Identify which cell holds the provided text, then report its [x, y] central coordinate. 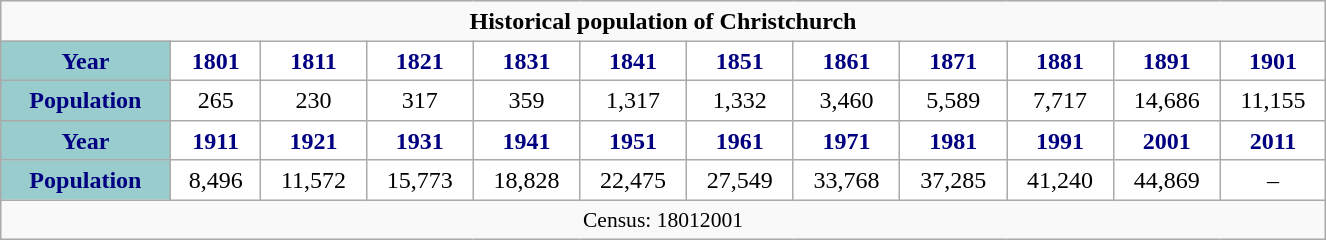
1801 [216, 61]
1,332 [740, 100]
44,869 [1166, 180]
1911 [216, 140]
18,828 [526, 180]
8,496 [216, 180]
1821 [420, 61]
1971 [846, 140]
359 [526, 100]
1831 [526, 61]
1981 [954, 140]
Historical population of Christchurch [663, 21]
Census: 18012001 [663, 220]
3,460 [846, 100]
1861 [846, 61]
11,155 [1273, 100]
11,572 [314, 180]
265 [216, 100]
41,240 [1060, 180]
1871 [954, 61]
2011 [1273, 140]
37,285 [954, 180]
1931 [420, 140]
5,589 [954, 100]
14,686 [1166, 100]
1901 [1273, 61]
2001 [1166, 140]
1,317 [634, 100]
1991 [1060, 140]
1881 [1060, 61]
27,549 [740, 180]
15,773 [420, 180]
1841 [634, 61]
7,717 [1060, 100]
317 [420, 100]
1921 [314, 140]
33,768 [846, 180]
– [1273, 180]
230 [314, 100]
1851 [740, 61]
1951 [634, 140]
22,475 [634, 180]
1891 [1166, 61]
1811 [314, 61]
1961 [740, 140]
1941 [526, 140]
